Find where the given text appears and provide that cell's center as [X, Y] coordinate. 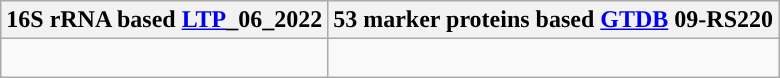
53 marker proteins based GTDB 09-RS220 [554, 20]
16S rRNA based LTP_06_2022 [164, 20]
